From the cell containing the given text, extract its center point as [x, y] coordinate. 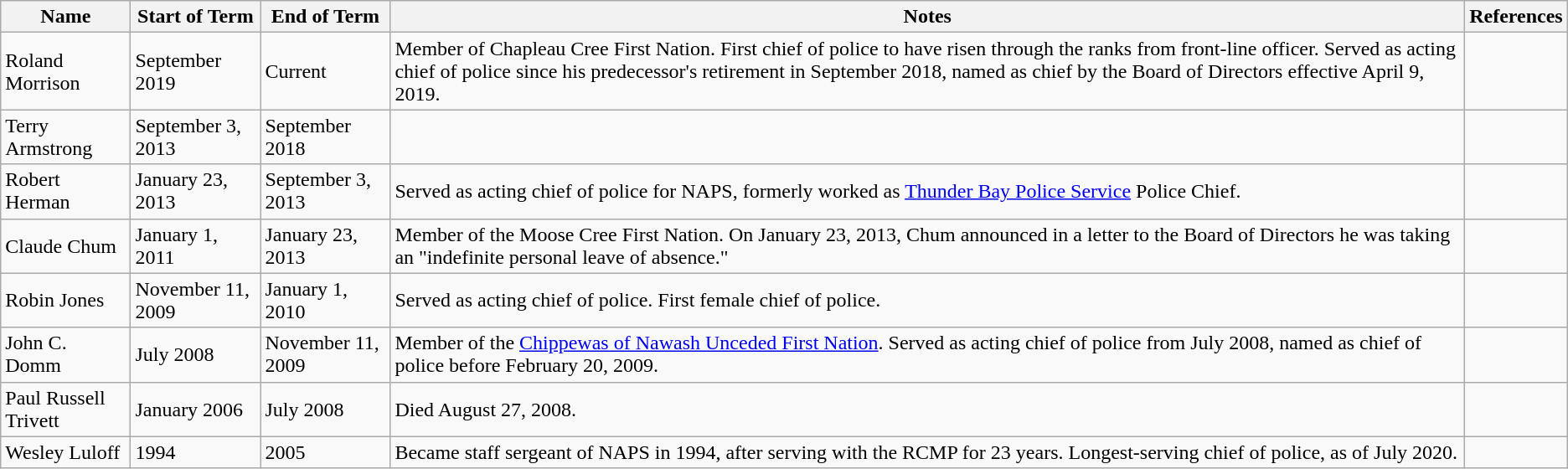
Claude Chum [65, 246]
Robin Jones [65, 300]
September 2018 [325, 137]
Became staff sergeant of NAPS in 1994, after serving with the RCMP for 23 years. Longest-serving chief of police, as of July 2020. [928, 452]
Notes [928, 17]
Served as acting chief of police for NAPS, formerly worked as Thunder Bay Police Service Police Chief. [928, 191]
September 2019 [196, 71]
John C. Domm [65, 355]
January 1, 2010 [325, 300]
Served as acting chief of police. First female chief of police. [928, 300]
Paul Russell Trivett [65, 409]
Terry Armstrong [65, 137]
Current [325, 71]
January 1, 2011 [196, 246]
Died August 27, 2008. [928, 409]
Robert Herman [65, 191]
End of Term [325, 17]
January 2006 [196, 409]
Wesley Luloff [65, 452]
2005 [325, 452]
References [1516, 17]
1994 [196, 452]
Name [65, 17]
Start of Term [196, 17]
Roland Morrison [65, 71]
